Detect which cell encompasses the target text, then output its [X, Y] center coordinate. 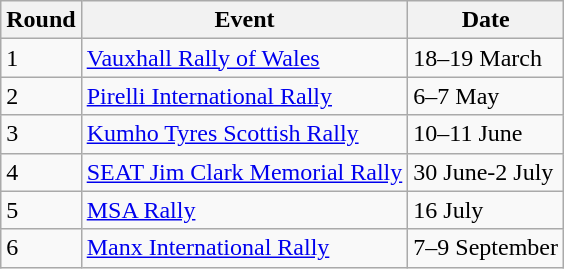
6–7 May [486, 96]
Round [41, 20]
6 [41, 248]
Event [244, 20]
10–11 June [486, 134]
7–9 September [486, 248]
MSA Rally [244, 210]
4 [41, 172]
16 July [486, 210]
SEAT Jim Clark Memorial Rally [244, 172]
Pirelli International Rally [244, 96]
5 [41, 210]
Manx International Rally [244, 248]
30 June-2 July [486, 172]
2 [41, 96]
18–19 March [486, 58]
3 [41, 134]
Date [486, 20]
1 [41, 58]
Vauxhall Rally of Wales [244, 58]
Kumho Tyres Scottish Rally [244, 134]
